From the cell containing the given text, extract its center point as [x, y] coordinate. 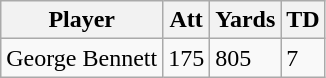
TD [303, 20]
805 [246, 58]
Att [186, 20]
7 [303, 58]
175 [186, 58]
George Bennett [82, 58]
Yards [246, 20]
Player [82, 20]
